Determine the [X, Y] coordinate at the center of the cell enclosing the given text.  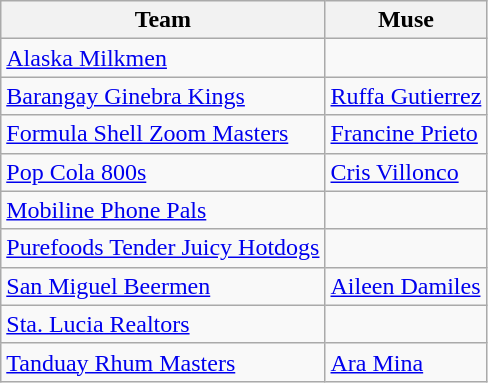
Ruffa Gutierrez [406, 96]
Ara Mina [406, 362]
Muse [406, 20]
Sta. Lucia Realtors [163, 324]
Purefoods Tender Juicy Hotdogs [163, 248]
Tanduay Rhum Masters [163, 362]
Barangay Ginebra Kings [163, 96]
San Miguel Beermen [163, 286]
Pop Cola 800s [163, 172]
Cris Villonco [406, 172]
Mobiline Phone Pals [163, 210]
Alaska Milkmen [163, 58]
Aileen Damiles [406, 286]
Francine Prieto [406, 134]
Formula Shell Zoom Masters [163, 134]
Team [163, 20]
